From the cell containing the given text, extract its center point as [x, y] coordinate. 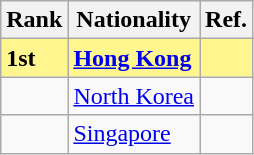
1st [34, 58]
Ref. [226, 20]
North Korea [134, 96]
Nationality [134, 20]
Singapore [134, 134]
Rank [34, 20]
Hong Kong [134, 58]
